Find where the given text appears and provide that cell's center as [x, y] coordinate. 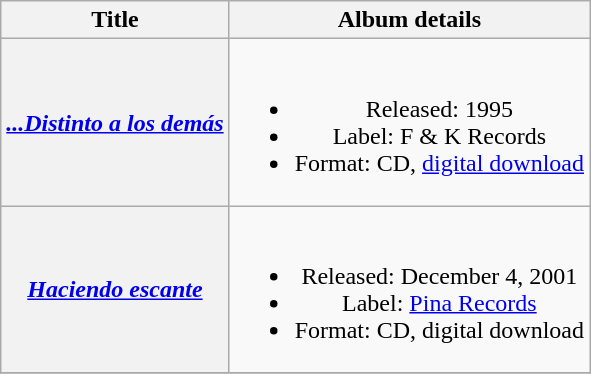
Released: December 4, 2001Label: Pina RecordsFormat: CD, digital download [409, 290]
Released: 1995Label: F & K RecordsFormat: CD, digital download [409, 122]
Haciendo escante [115, 290]
Title [115, 20]
Album details [409, 20]
...Distinto a los demás [115, 122]
